Locate the cell with the specified text and output its [x, y] center coordinate. 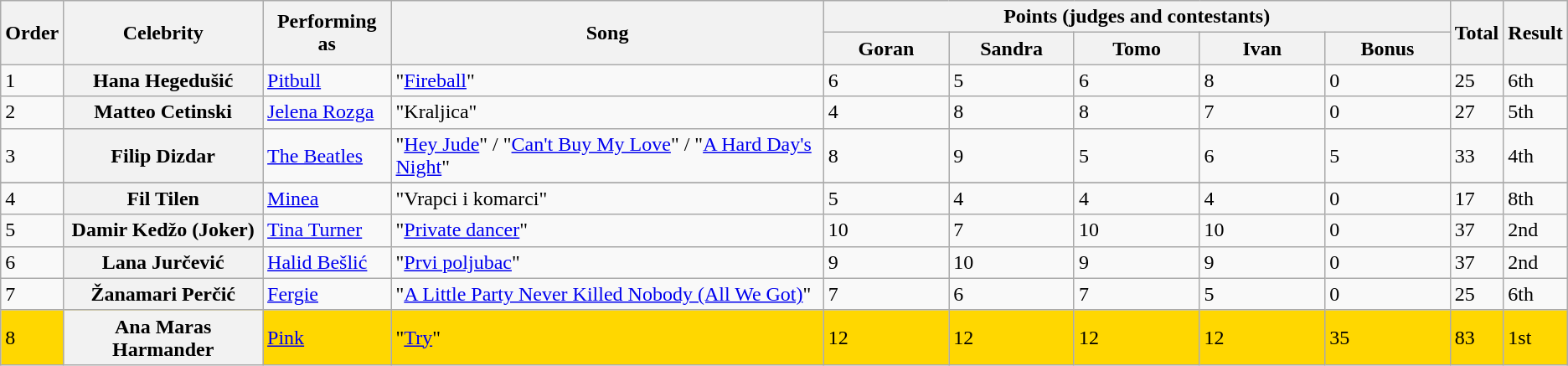
The Beatles [327, 156]
Minea [327, 198]
17 [1477, 198]
Song [607, 33]
Filip Dizdar [163, 156]
Celebrity [163, 33]
4th [1535, 156]
"A Little Party Never Killed Nobody (All We Got)" [607, 294]
Jelena Rozga [327, 112]
1 [32, 80]
Bonus [1388, 49]
Points (judges and contestants) [1137, 17]
"Fireball" [607, 80]
Lana Jurčević [163, 262]
Žanamari Perčić [163, 294]
Tina Turner [327, 230]
3 [32, 156]
Matteo Cetinski [163, 112]
5th [1535, 112]
Hana Hegedušić [163, 80]
33 [1477, 156]
Damir Kedžo (Joker) [163, 230]
Performing as [327, 33]
35 [1388, 337]
"Kraljica" [607, 112]
Halid Bešlić [327, 262]
"Private dancer" [607, 230]
Fergie [327, 294]
2 [32, 112]
Tomo [1137, 49]
Fil Tilen [163, 198]
"Prvi poljubac" [607, 262]
Total [1477, 33]
Pink [327, 337]
Ana Maras Harmander [163, 337]
Order [32, 33]
Pitbull [327, 80]
27 [1477, 112]
1st [1535, 337]
Result [1535, 33]
83 [1477, 337]
8th [1535, 198]
Sandra [1012, 49]
"Try" [607, 337]
"Hey Jude" / "Can't Buy My Love" / "A Hard Day's Night" [607, 156]
Goran [886, 49]
Ivan [1262, 49]
"Vrapci i komarci" [607, 198]
